Scan for the cell matching the given text and deliver its [X, Y] coordinate at center. 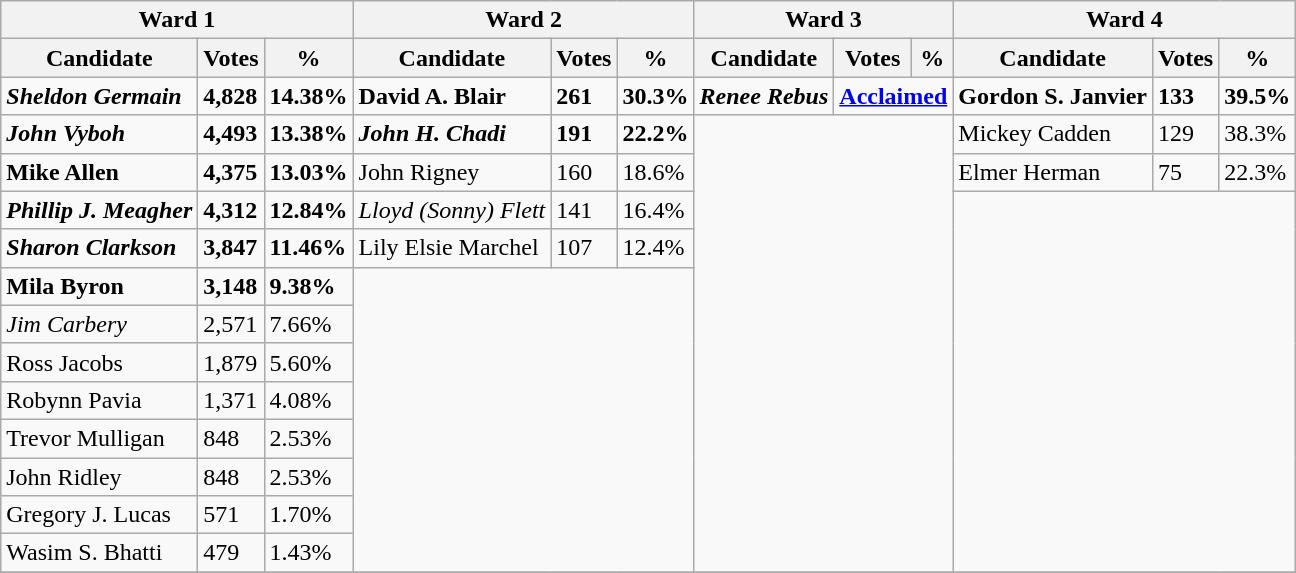
Sheldon Germain [100, 96]
129 [1186, 134]
160 [584, 172]
39.5% [1258, 96]
141 [584, 210]
Wasim S. Bhatti [100, 553]
9.38% [308, 286]
30.3% [656, 96]
75 [1186, 172]
Gordon S. Janvier [1053, 96]
Ward 2 [524, 20]
479 [231, 553]
Gregory J. Lucas [100, 515]
4,493 [231, 134]
Renee Rebus [764, 96]
John H. Chadi [452, 134]
1,879 [231, 362]
4,828 [231, 96]
4.08% [308, 400]
16.4% [656, 210]
1.70% [308, 515]
Trevor Mulligan [100, 438]
11.46% [308, 248]
1.43% [308, 553]
22.2% [656, 134]
22.3% [1258, 172]
Ward 4 [1124, 20]
Mike Allen [100, 172]
John Vyboh [100, 134]
Acclaimed [894, 96]
David A. Blair [452, 96]
13.03% [308, 172]
107 [584, 248]
Lloyd (Sonny) Flett [452, 210]
Ward 3 [824, 20]
12.84% [308, 210]
3,847 [231, 248]
Ward 1 [177, 20]
38.3% [1258, 134]
4,312 [231, 210]
Phillip J. Meagher [100, 210]
191 [584, 134]
18.6% [656, 172]
261 [584, 96]
3,148 [231, 286]
Sharon Clarkson [100, 248]
5.60% [308, 362]
Robynn Pavia [100, 400]
12.4% [656, 248]
571 [231, 515]
Ross Jacobs [100, 362]
4,375 [231, 172]
Elmer Herman [1053, 172]
John Rigney [452, 172]
Mila Byron [100, 286]
Jim Carbery [100, 324]
Lily Elsie Marchel [452, 248]
14.38% [308, 96]
John Ridley [100, 477]
2,571 [231, 324]
7.66% [308, 324]
1,371 [231, 400]
133 [1186, 96]
Mickey Cadden [1053, 134]
13.38% [308, 134]
